For the text-containing cell, return its midpoint in [X, Y] coordinate format. 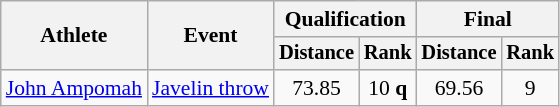
10 q [388, 88]
Qualification [345, 19]
Javelin throw [210, 88]
Athlete [74, 36]
73.85 [316, 88]
John Ampomah [74, 88]
Event [210, 36]
9 [530, 88]
Final [488, 19]
69.56 [460, 88]
